Return (X, Y) of the center of cell containing provided text 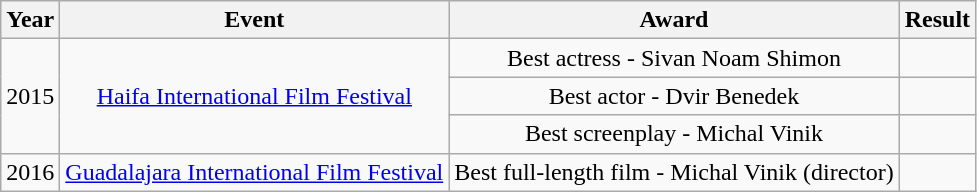
Haifa International Film Festival (254, 96)
Guadalajara International Film Festival (254, 172)
2016 (30, 172)
Event (254, 20)
Best actress - Sivan Noam Shimon (674, 58)
Result (937, 20)
2015 (30, 96)
Award (674, 20)
Best actor - Dvir Benedek (674, 96)
Best full-length film - Michal Vinik (director) (674, 172)
Year (30, 20)
Best screenplay - Michal Vinik (674, 134)
